Scan for the cell matching the given text and deliver its (X, Y) coordinate at center. 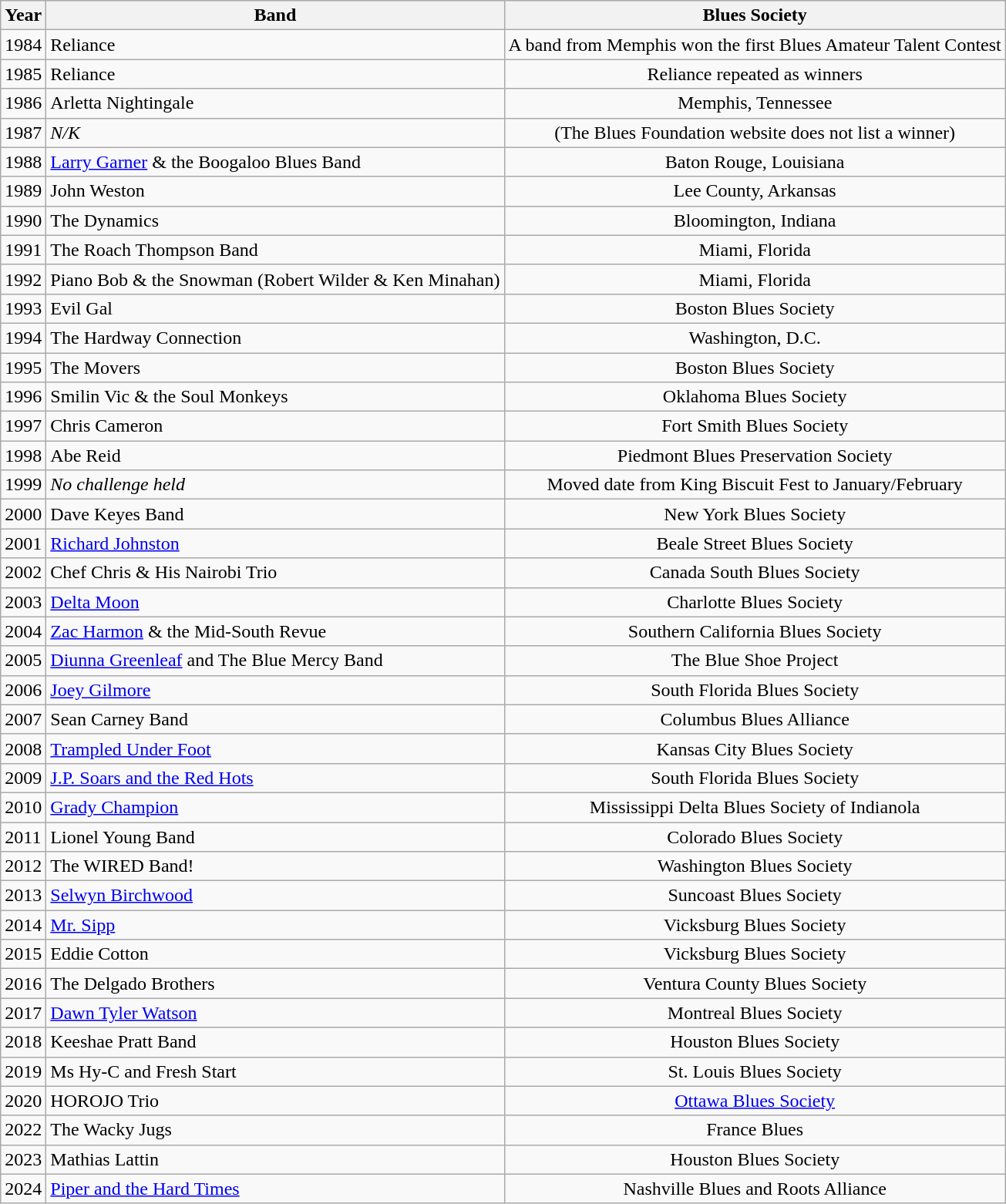
Washington Blues Society (755, 866)
2007 (23, 719)
2014 (23, 925)
1999 (23, 485)
France Blues (755, 1130)
Eddie Cotton (275, 954)
Southern California Blues Society (755, 631)
The Movers (275, 368)
Charlotte Blues Society (755, 602)
Keeshae Pratt Band (275, 1042)
2008 (23, 748)
Suncoast Blues Society (755, 896)
2013 (23, 896)
2003 (23, 602)
Zac Harmon & the Mid-South Revue (275, 631)
The Roach Thompson Band (275, 250)
Abe Reid (275, 456)
Dawn Tyler Watson (275, 1013)
Lee County, Arkansas (755, 191)
2017 (23, 1013)
The Dynamics (275, 220)
1984 (23, 45)
Bloomington, Indiana (755, 220)
HOROJO Trio (275, 1101)
2011 (23, 836)
Band (275, 15)
No challenge held (275, 485)
A band from Memphis won the first Blues Amateur Talent Contest (755, 45)
Year (23, 15)
N/K (275, 133)
2010 (23, 807)
Sean Carney Band (275, 719)
Kansas City Blues Society (755, 748)
Canada South Blues Society (755, 573)
Diunna Greenleaf and The Blue Mercy Band (275, 661)
Arletta Nightingale (275, 103)
Selwyn Birchwood (275, 896)
Piedmont Blues Preservation Society (755, 456)
2024 (23, 1189)
Trampled Under Foot (275, 748)
Fort Smith Blues Society (755, 426)
The WIRED Band! (275, 866)
Beale Street Blues Society (755, 543)
Richard Johnston (275, 543)
Mr. Sipp (275, 925)
2022 (23, 1130)
1985 (23, 74)
Dave Keyes Band (275, 514)
Evil Gal (275, 308)
1996 (23, 397)
2020 (23, 1101)
Moved date from King Biscuit Fest to January/February (755, 485)
2018 (23, 1042)
Lionel Young Band (275, 836)
Ms Hy-C and Fresh Start (275, 1071)
Piano Bob & the Snowman (Robert Wilder & Ken Minahan) (275, 279)
Piper and the Hard Times (275, 1189)
Smilin Vic & the Soul Monkeys (275, 397)
1997 (23, 426)
1992 (23, 279)
2015 (23, 954)
2000 (23, 514)
2002 (23, 573)
Ventura County Blues Society (755, 984)
1986 (23, 103)
Memphis, Tennessee (755, 103)
Ottawa Blues Society (755, 1101)
2009 (23, 778)
1991 (23, 250)
The Delgado Brothers (275, 984)
Baton Rouge, Louisiana (755, 162)
2006 (23, 690)
Columbus Blues Alliance (755, 719)
Joey Gilmore (275, 690)
Mississippi Delta Blues Society of Indianola (755, 807)
2004 (23, 631)
Chef Chris & His Nairobi Trio (275, 573)
Larry Garner & the Boogaloo Blues Band (275, 162)
The Hardway Connection (275, 338)
Mathias Lattin (275, 1159)
2005 (23, 661)
1990 (23, 220)
2019 (23, 1071)
Colorado Blues Society (755, 836)
2016 (23, 984)
J.P. Soars and the Red Hots (275, 778)
Grady Champion (275, 807)
John Weston (275, 191)
1987 (23, 133)
Oklahoma Blues Society (755, 397)
1995 (23, 368)
1998 (23, 456)
1994 (23, 338)
1988 (23, 162)
2001 (23, 543)
2012 (23, 866)
Nashville Blues and Roots Alliance (755, 1189)
1993 (23, 308)
Delta Moon (275, 602)
New York Blues Society (755, 514)
Blues Society (755, 15)
1989 (23, 191)
Montreal Blues Society (755, 1013)
2023 (23, 1159)
Chris Cameron (275, 426)
The Blue Shoe Project (755, 661)
Washington, D.C. (755, 338)
Reliance repeated as winners (755, 74)
St. Louis Blues Society (755, 1071)
The Wacky Jugs (275, 1130)
(The Blues Foundation website does not list a winner) (755, 133)
